Return the (X, Y) coordinate for the center point of the cell that contains the specified text.  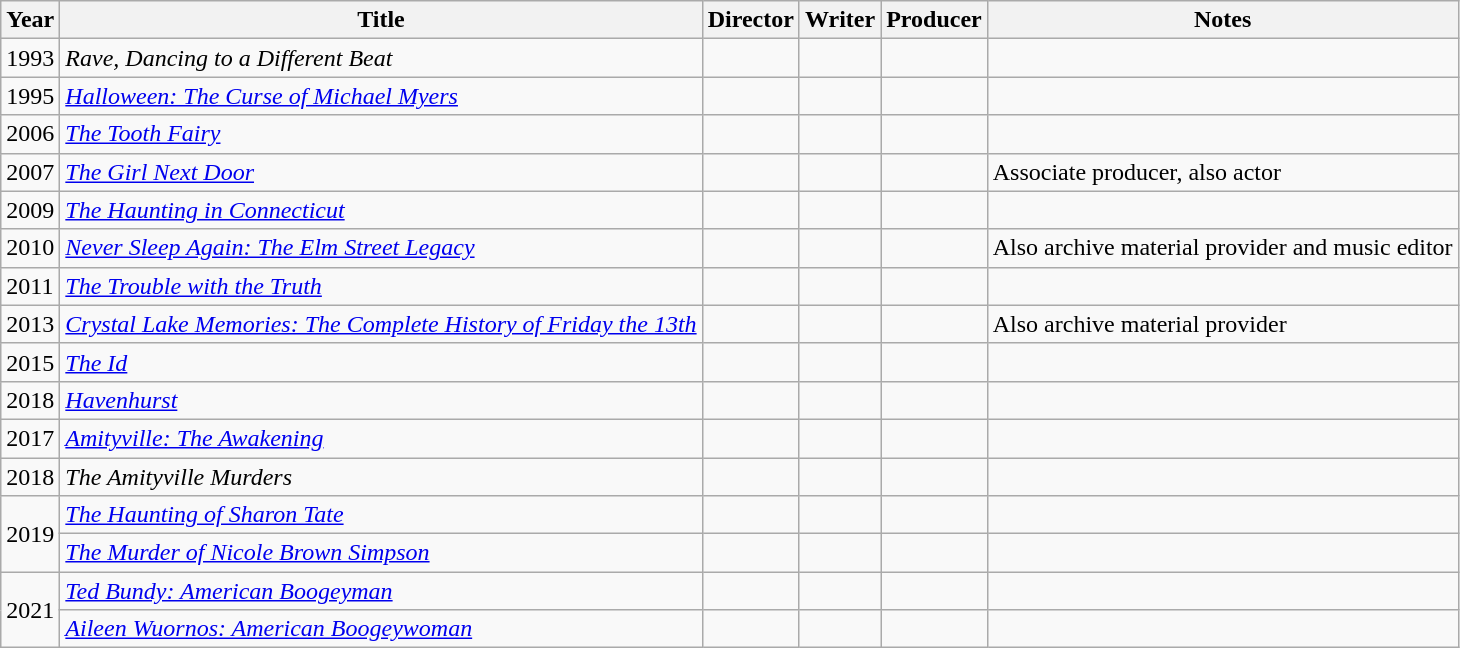
Ted Bundy: American Boogeyman (381, 591)
Title (381, 20)
Halloween: The Curse of Michael Myers (381, 96)
Never Sleep Again: The Elm Street Legacy (381, 248)
Crystal Lake Memories: The Complete History of Friday the 13th (381, 324)
2006 (30, 134)
2017 (30, 438)
Year (30, 20)
2011 (30, 286)
2007 (30, 172)
2021 (30, 610)
The Haunting in Connecticut (381, 210)
1995 (30, 96)
Writer (840, 20)
2013 (30, 324)
The Haunting of Sharon Tate (381, 515)
Rave, Dancing to a Different Beat (381, 58)
Also archive material provider and music editor (1222, 248)
2009 (30, 210)
2010 (30, 248)
The Tooth Fairy (381, 134)
Amityville: The Awakening (381, 438)
2019 (30, 534)
Director (750, 20)
Notes (1222, 20)
Havenhurst (381, 400)
Aileen Wuornos: American Boogeywoman (381, 629)
Also archive material provider (1222, 324)
The Amityville Murders (381, 477)
The Murder of Nicole Brown Simpson (381, 553)
2015 (30, 362)
Producer (934, 20)
1993 (30, 58)
Associate producer, also actor (1222, 172)
The Trouble with the Truth (381, 286)
The Girl Next Door (381, 172)
The Id (381, 362)
